From the cell containing the given text, extract its center point as (X, Y) coordinate. 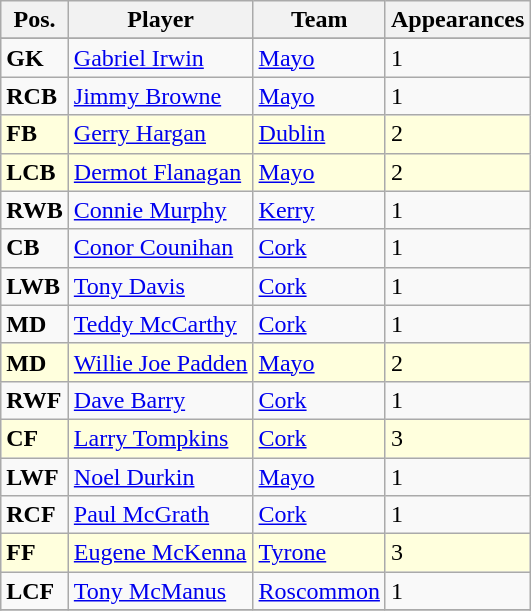
RWF (35, 400)
Dublin (319, 134)
Noel Durkin (160, 477)
FB (35, 134)
Conor Counihan (160, 248)
Team (319, 20)
LCB (35, 172)
LWB (35, 286)
Jimmy Browne (160, 96)
Roscommon (319, 591)
Appearances (457, 20)
Eugene McKenna (160, 553)
Connie Murphy (160, 210)
Tony McManus (160, 591)
RCF (35, 515)
Dave Barry (160, 400)
Dermot Flanagan (160, 172)
Player (160, 20)
GK (35, 58)
LCF (35, 591)
CB (35, 248)
Larry Tompkins (160, 438)
CF (35, 438)
Willie Joe Padden (160, 362)
Teddy McCarthy (160, 324)
RWB (35, 210)
Paul McGrath (160, 515)
RCB (35, 96)
Kerry (319, 210)
Gerry Hargan (160, 134)
LWF (35, 477)
Gabriel Irwin (160, 58)
FF (35, 553)
Pos. (35, 20)
Tyrone (319, 553)
Tony Davis (160, 286)
